Provide the [X, Y] coordinate of the cell's center where the given text is located.  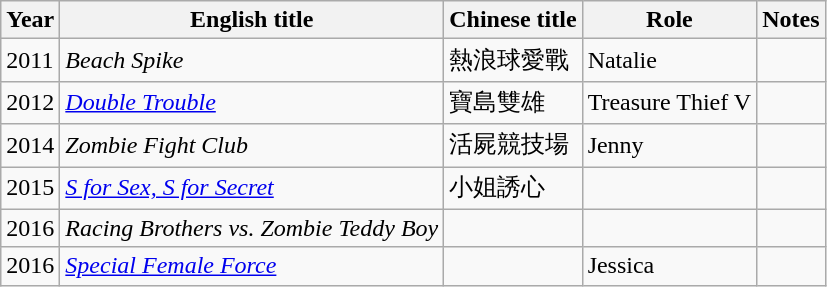
寶島雙雄 [513, 102]
Natalie [670, 60]
2015 [30, 188]
2014 [30, 146]
Special Female Force [252, 266]
Jenny [670, 146]
Zombie Fight Club [252, 146]
Chinese title [513, 20]
Year [30, 20]
Racing Brothers vs. Zombie Teddy Boy [252, 228]
Role [670, 20]
小姐誘心 [513, 188]
Jessica [670, 266]
S for Sex, S for Secret [252, 188]
English title [252, 20]
活屍競技場 [513, 146]
2011 [30, 60]
熱浪球愛戰 [513, 60]
Treasure Thief V [670, 102]
Notes [791, 20]
Double Trouble [252, 102]
Beach Spike [252, 60]
2012 [30, 102]
